Determine the (x, y) coordinate at the center of the cell enclosing the given text.  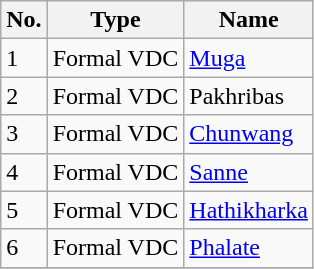
1 (24, 58)
Type (116, 20)
No. (24, 20)
Name (249, 20)
3 (24, 134)
Muga (249, 58)
4 (24, 172)
Hathikharka (249, 210)
2 (24, 96)
Phalate (249, 248)
Sanne (249, 172)
Pakhribas (249, 96)
6 (24, 248)
5 (24, 210)
Chunwang (249, 134)
